From the cell containing the given text, extract its center point as (x, y) coordinate. 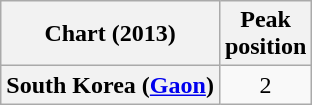
South Korea (Gaon) (110, 85)
Chart (2013) (110, 34)
2 (265, 85)
Peakposition (265, 34)
